Locate the cell with the specified text and output its (x, y) center coordinate. 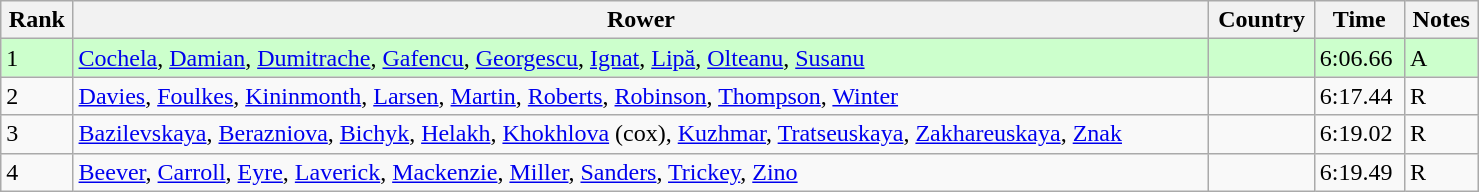
1 (37, 58)
Rower (641, 20)
Rank (37, 20)
3 (37, 134)
6:19.49 (1359, 172)
Notes (1441, 20)
Time (1359, 20)
Davies, Foulkes, Kininmonth, Larsen, Martin, Roberts, Robinson, Thompson, Winter (641, 96)
2 (37, 96)
6:06.66 (1359, 58)
Country (1262, 20)
Beever, Carroll, Eyre, Laverick, Mackenzie, Miller, Sanders, Trickey, Zino (641, 172)
A (1441, 58)
6:19.02 (1359, 134)
4 (37, 172)
6:17.44 (1359, 96)
Bazilevskaya, Berazniova, Bichyk, Helakh, Khokhlova (cox), Kuzhmar, Tratseuskaya, Zakhareuskaya, Znak (641, 134)
Cochela, Damian, Dumitrache, Gafencu, Georgescu, Ignat, Lipă, Olteanu, Susanu (641, 58)
